Scan for the cell matching the given text and deliver its (X, Y) coordinate at center. 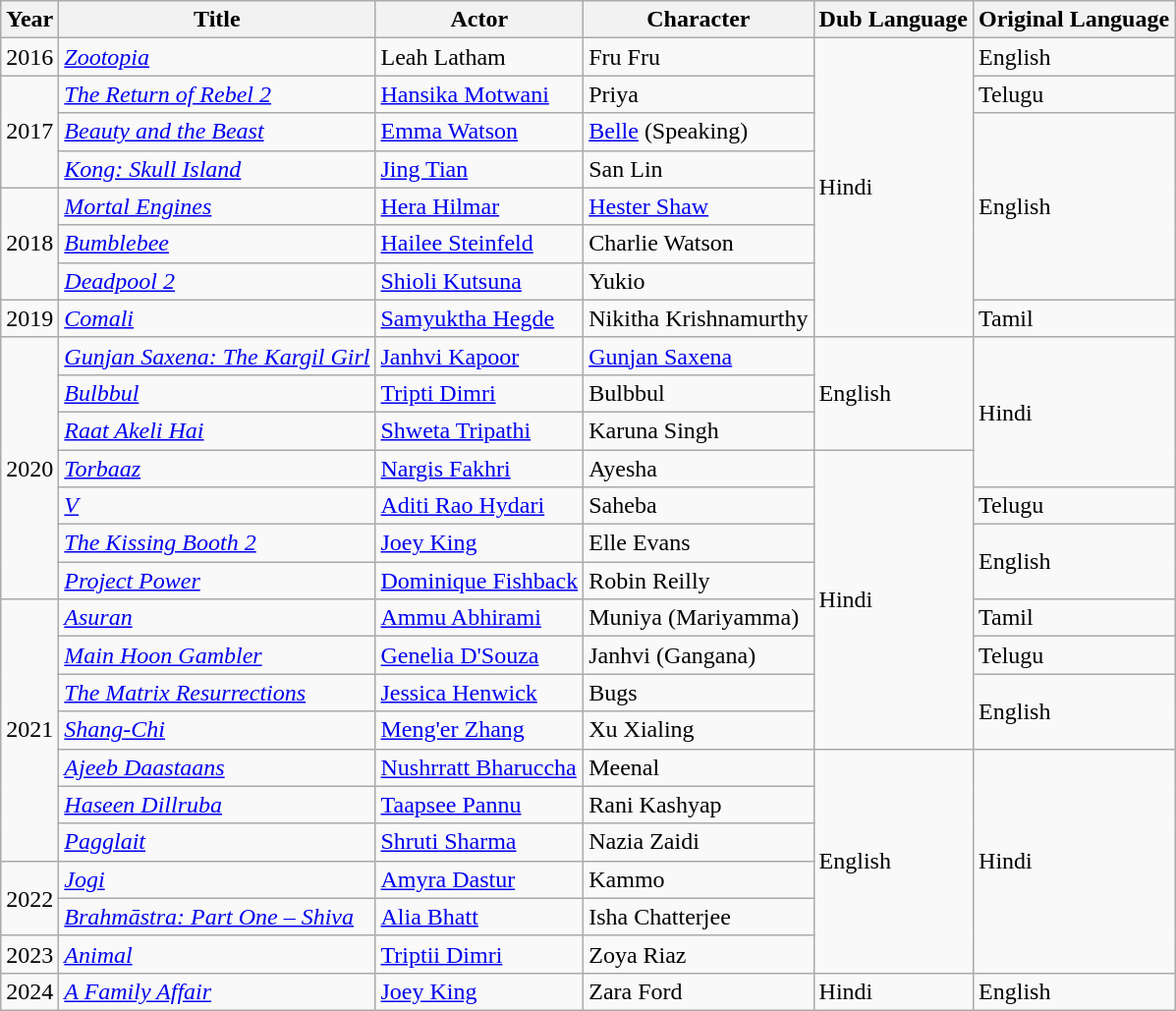
Isha Chatterjee (699, 917)
Zara Ford (699, 991)
Hansika Motwani (479, 94)
Ammu Abhirami (479, 618)
Hailee Steinfeld (479, 244)
A Family Affair (217, 991)
Ajeeb Daastaans (217, 767)
Yukio (699, 281)
Rani Kashyap (699, 805)
Year (29, 20)
2021 (29, 730)
2016 (29, 57)
The Matrix Resurrections (217, 693)
Dub Language (893, 20)
Shang-Chi (217, 730)
Nargis Fakhri (479, 469)
Jessica Henwick (479, 693)
Pagglait (217, 842)
Kong: Skull Island (217, 169)
Aditi Rao Hydari (479, 506)
Janhvi (Gangana) (699, 655)
Tripti Dimri (479, 393)
Title (217, 20)
Bugs (699, 693)
2024 (29, 991)
Muniya (Mariyamma) (699, 618)
Hera Hilmar (479, 206)
Jing Tian (479, 169)
Character (699, 20)
Gunjan Saxena (699, 356)
Shioli Kutsuna (479, 281)
V (217, 506)
Meenal (699, 767)
Meng'er Zhang (479, 730)
Beauty and the Beast (217, 132)
Triptii Dimri (479, 954)
Hester Shaw (699, 206)
Leah Latham (479, 57)
Saheba (699, 506)
Amyra Dastur (479, 879)
Animal (217, 954)
2022 (29, 898)
2020 (29, 468)
Nushrratt Bharuccha (479, 767)
Mortal Engines (217, 206)
Asuran (217, 618)
Karuna Singh (699, 430)
Dominique Fishback (479, 581)
Janhvi Kapoor (479, 356)
Raat Akeli Hai (217, 430)
Ayesha (699, 469)
Main Hoon Gambler (217, 655)
The Return of Rebel 2 (217, 94)
Bumblebee (217, 244)
2019 (29, 318)
2023 (29, 954)
Nazia Zaidi (699, 842)
Project Power (217, 581)
Jogi (217, 879)
San Lin (699, 169)
Deadpool 2 (217, 281)
Original Language (1075, 20)
Shweta Tripathi (479, 430)
Kammo (699, 879)
Emma Watson (479, 132)
Brahmāstra: Part One – Shiva (217, 917)
The Kissing Booth 2 (217, 543)
Genelia D'Souza (479, 655)
Torbaaz (217, 469)
Belle (Speaking) (699, 132)
Samyuktha Hegde (479, 318)
Alia Bhatt (479, 917)
Haseen Dillruba (217, 805)
Shruti Sharma (479, 842)
Comali (217, 318)
Actor (479, 20)
Zootopia (217, 57)
Elle Evans (699, 543)
Priya (699, 94)
Nikitha Krishnamurthy (699, 318)
Zoya Riaz (699, 954)
2018 (29, 244)
Xu Xialing (699, 730)
Fru Fru (699, 57)
Robin Reilly (699, 581)
Charlie Watson (699, 244)
Gunjan Saxena: The Kargil Girl (217, 356)
2017 (29, 132)
Taapsee Pannu (479, 805)
